Locate the cell with the specified text and output its (X, Y) center coordinate. 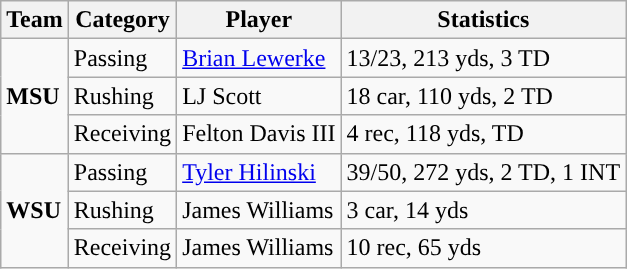
39/50, 272 yds, 2 TD, 1 INT (484, 172)
Player (259, 20)
Felton Davis III (259, 134)
MSU (35, 96)
Brian Lewerke (259, 58)
4 rec, 118 yds, TD (484, 134)
WSU (35, 210)
10 rec, 65 yds (484, 248)
3 car, 14 yds (484, 210)
LJ Scott (259, 96)
Team (35, 20)
18 car, 110 yds, 2 TD (484, 96)
13/23, 213 yds, 3 TD (484, 58)
Category (122, 20)
Statistics (484, 20)
Tyler Hilinski (259, 172)
